From the cell containing the given text, extract its center point as (X, Y) coordinate. 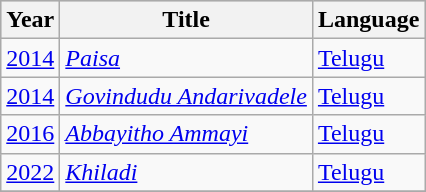
Year (30, 20)
Abbayitho Ammayi (186, 134)
2022 (30, 172)
Paisa (186, 58)
Language (368, 20)
2016 (30, 134)
Khiladi (186, 172)
Govindudu Andarivadele (186, 96)
Title (186, 20)
